Search for the cell housing the specified text and yield its (X, Y) center coordinate. 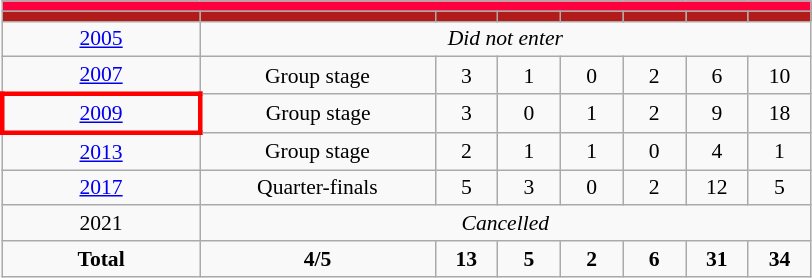
Total (101, 259)
34 (780, 259)
Did not enter (506, 39)
31 (718, 259)
12 (718, 188)
9 (718, 114)
10 (780, 76)
2007 (101, 76)
18 (780, 114)
2013 (101, 152)
4 (718, 152)
2021 (101, 224)
2005 (101, 39)
2017 (101, 188)
13 (466, 259)
2009 (101, 114)
Quarter-finals (318, 188)
Cancelled (506, 224)
4/5 (318, 259)
